Detect which cell encompasses the target text, then output its (X, Y) center coordinate. 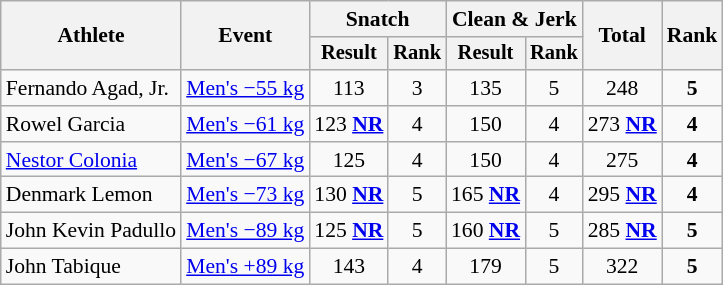
322 (622, 267)
125 NR (348, 231)
273 NR (622, 124)
160 NR (486, 231)
125 (348, 160)
285 NR (622, 231)
123 NR (348, 124)
Clean & Jerk (514, 19)
Men's −73 kg (245, 195)
Rowel Garcia (91, 124)
135 (486, 88)
Men's −67 kg (245, 160)
143 (348, 267)
3 (417, 88)
179 (486, 267)
Men's +89 kg (245, 267)
Men's −61 kg (245, 124)
Men's −55 kg (245, 88)
Nestor Colonia (91, 160)
Denmark Lemon (91, 195)
John Kevin Padullo (91, 231)
165 NR (486, 195)
Men's −89 kg (245, 231)
Snatch (378, 19)
Event (245, 36)
248 (622, 88)
275 (622, 160)
295 NR (622, 195)
130 NR (348, 195)
113 (348, 88)
Fernando Agad, Jr. (91, 88)
John Tabique (91, 267)
Total (622, 36)
Athlete (91, 36)
